Detect which cell encompasses the target text, then output its [x, y] center coordinate. 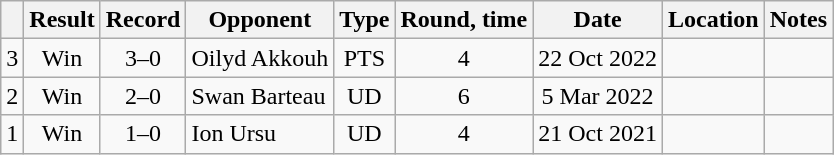
Opponent [260, 20]
Location [713, 20]
Swan Barteau [260, 96]
3 [12, 58]
Oilyd Akkouh [260, 58]
Ion Ursu [260, 134]
1–0 [143, 134]
6 [464, 96]
Round, time [464, 20]
2–0 [143, 96]
Record [143, 20]
2 [12, 96]
Result [62, 20]
Type [364, 20]
PTS [364, 58]
22 Oct 2022 [598, 58]
21 Oct 2021 [598, 134]
Date [598, 20]
5 Mar 2022 [598, 96]
3–0 [143, 58]
1 [12, 134]
Notes [798, 20]
